Identify which cell holds the provided text, then report its (X, Y) central coordinate. 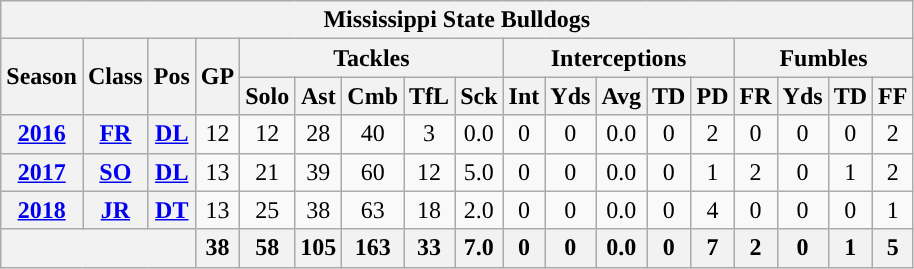
Fumbles (824, 58)
Solo (268, 96)
7.0 (479, 248)
2018 (42, 210)
60 (373, 172)
GP (217, 77)
TfL (430, 96)
2.0 (479, 210)
163 (373, 248)
FF (893, 96)
Class (115, 77)
5 (893, 248)
Ast (318, 96)
63 (373, 210)
Int (524, 96)
7 (712, 248)
18 (430, 210)
5.0 (479, 172)
33 (430, 248)
58 (268, 248)
21 (268, 172)
Sck (479, 96)
Mississippi State Bulldogs (457, 20)
40 (373, 134)
DT (172, 210)
25 (268, 210)
Tackles (372, 58)
28 (318, 134)
4 (712, 210)
Season (42, 77)
Avg (622, 96)
105 (318, 248)
2016 (42, 134)
JR (115, 210)
39 (318, 172)
PD (712, 96)
Interceptions (618, 58)
SO (115, 172)
3 (430, 134)
Cmb (373, 96)
2017 (42, 172)
Pos (172, 77)
